Identify which cell holds the provided text, then report its (X, Y) central coordinate. 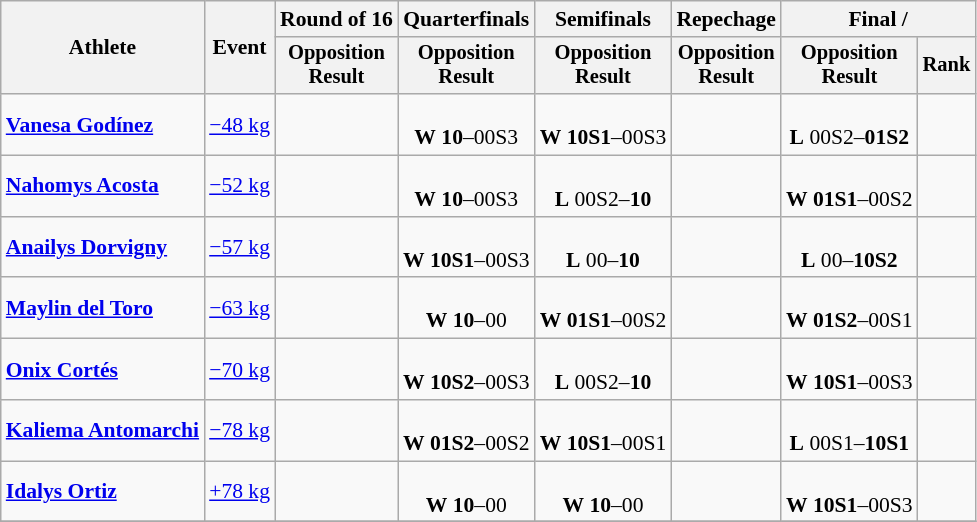
−48 kg (240, 124)
Idalys Ortiz (102, 492)
+78 kg (240, 492)
−70 kg (240, 370)
L 00–10 (604, 248)
Maylin del Toro (102, 308)
Nahomys Acosta (102, 186)
−78 kg (240, 430)
W 10S2–00S3 (466, 370)
Round of 16 (336, 19)
W 01S2–00S2 (466, 430)
L 00S2–01S2 (850, 124)
L 00–10S2 (850, 248)
−63 kg (240, 308)
W 01S2–00S1 (850, 308)
−52 kg (240, 186)
Quarterfinals (466, 19)
Repechage (726, 19)
L 00S1–10S1 (850, 430)
Semifinals (604, 19)
−57 kg (240, 248)
Kaliema Antomarchi (102, 430)
Anailys Dorvigny (102, 248)
W 10S1–00S1 (604, 430)
Final / (878, 19)
Onix Cortés (102, 370)
Vanesa Godínez (102, 124)
Rank (947, 66)
Event (240, 48)
Athlete (102, 48)
